Return (X, Y) of the center of cell containing provided text 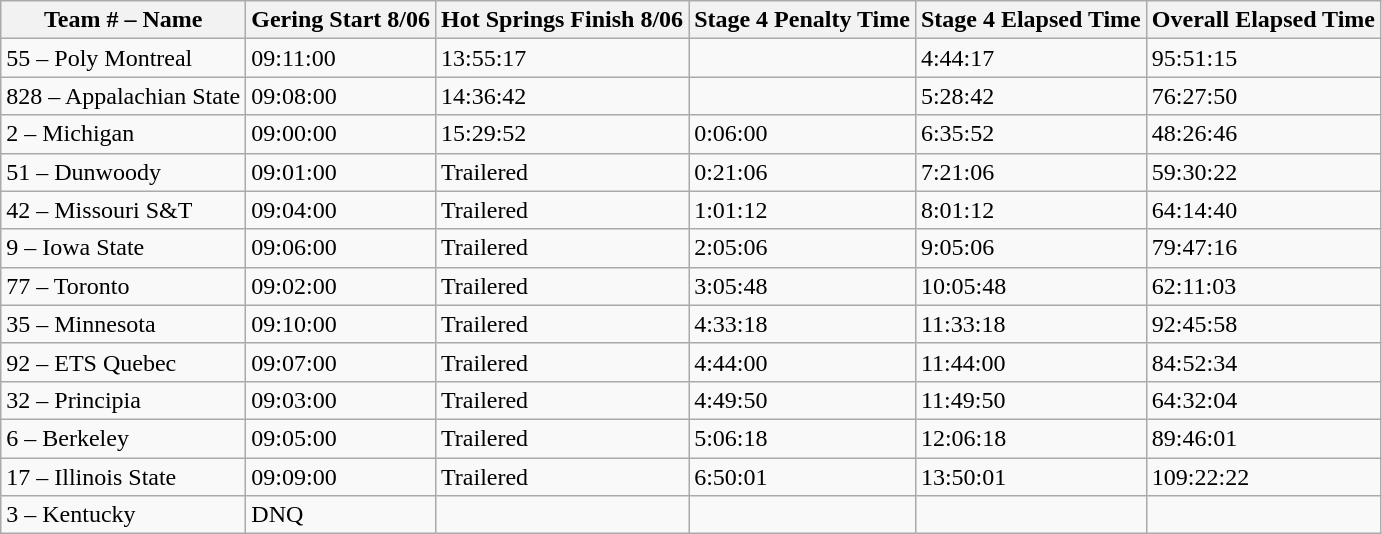
8:01:12 (1030, 210)
76:27:50 (1263, 96)
13:55:17 (562, 58)
2 – Michigan (124, 134)
Team # – Name (124, 20)
64:14:40 (1263, 210)
Gering Start 8/06 (341, 20)
09:00:00 (341, 134)
14:36:42 (562, 96)
Hot Springs Finish 8/06 (562, 20)
35 – Minnesota (124, 324)
11:44:00 (1030, 362)
1:01:12 (802, 210)
6:50:01 (802, 477)
09:11:00 (341, 58)
3 – Kentucky (124, 515)
09:02:00 (341, 286)
7:21:06 (1030, 172)
09:04:00 (341, 210)
59:30:22 (1263, 172)
4:44:17 (1030, 58)
5:06:18 (802, 438)
13:50:01 (1030, 477)
0:06:00 (802, 134)
89:46:01 (1263, 438)
4:33:18 (802, 324)
15:29:52 (562, 134)
77 – Toronto (124, 286)
Stage 4 Penalty Time (802, 20)
48:26:46 (1263, 134)
09:06:00 (341, 248)
9:05:06 (1030, 248)
12:06:18 (1030, 438)
6 – Berkeley (124, 438)
109:22:22 (1263, 477)
9 – Iowa State (124, 248)
Overall Elapsed Time (1263, 20)
3:05:48 (802, 286)
2:05:06 (802, 248)
64:32:04 (1263, 400)
62:11:03 (1263, 286)
55 – Poly Montreal (124, 58)
42 – Missouri S&T (124, 210)
79:47:16 (1263, 248)
09:09:00 (341, 477)
4:49:50 (802, 400)
Stage 4 Elapsed Time (1030, 20)
51 – Dunwoody (124, 172)
84:52:34 (1263, 362)
11:33:18 (1030, 324)
17 – Illinois State (124, 477)
828 – Appalachian State (124, 96)
92:45:58 (1263, 324)
09:03:00 (341, 400)
11:49:50 (1030, 400)
09:05:00 (341, 438)
10:05:48 (1030, 286)
32 – Principia (124, 400)
92 – ETS Quebec (124, 362)
DNQ (341, 515)
09:01:00 (341, 172)
5:28:42 (1030, 96)
95:51:15 (1263, 58)
09:08:00 (341, 96)
4:44:00 (802, 362)
09:07:00 (341, 362)
0:21:06 (802, 172)
6:35:52 (1030, 134)
09:10:00 (341, 324)
